Identify which cell holds the provided text, then report its [x, y] central coordinate. 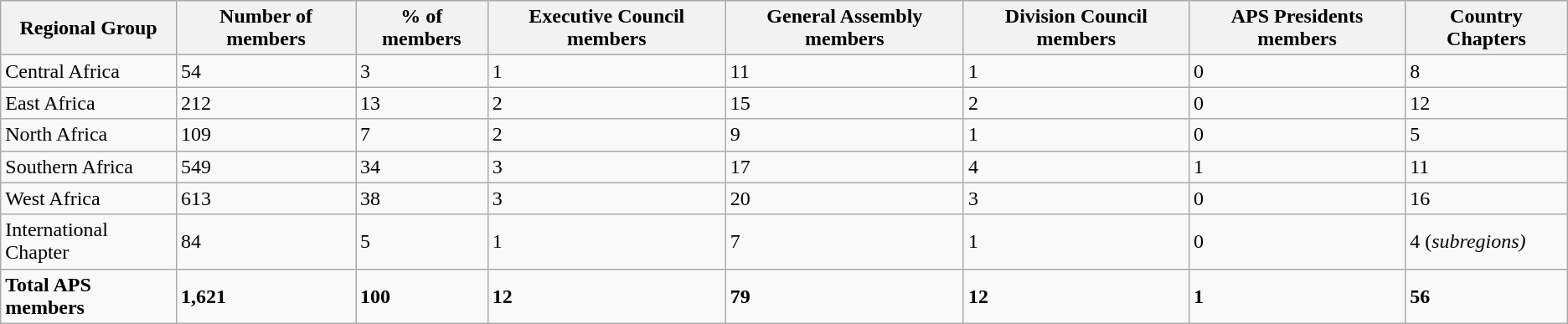
Division Council members [1075, 28]
56 [1487, 296]
APS Presidents members [1297, 28]
212 [266, 103]
79 [844, 296]
1,621 [266, 296]
100 [422, 296]
East Africa [89, 103]
9 [844, 135]
613 [266, 198]
Regional Group [89, 28]
15 [844, 103]
Total APS members [89, 296]
549 [266, 167]
16 [1487, 198]
13 [422, 103]
Country Chapters [1487, 28]
North Africa [89, 135]
84 [266, 241]
Executive Council members [606, 28]
International Chapter [89, 241]
4 [1075, 167]
Number of members [266, 28]
17 [844, 167]
34 [422, 167]
West Africa [89, 198]
General Assembly members [844, 28]
54 [266, 71]
8 [1487, 71]
20 [844, 198]
% of members [422, 28]
38 [422, 198]
109 [266, 135]
Southern Africa [89, 167]
4 (subregions) [1487, 241]
Central Africa [89, 71]
